Scan for the cell matching the given text and deliver its (X, Y) coordinate at center. 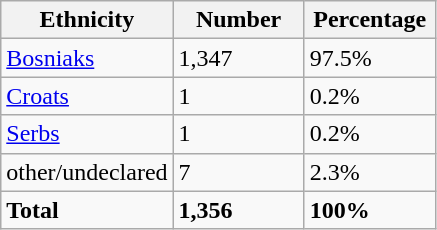
1,356 (238, 210)
Croats (87, 96)
2.3% (370, 172)
1,347 (238, 58)
100% (370, 210)
Number (238, 20)
Percentage (370, 20)
Ethnicity (87, 20)
Serbs (87, 134)
97.5% (370, 58)
7 (238, 172)
Total (87, 210)
Bosniaks (87, 58)
other/undeclared (87, 172)
